Determine the [x, y] coordinate at the center of the cell enclosing the given text.  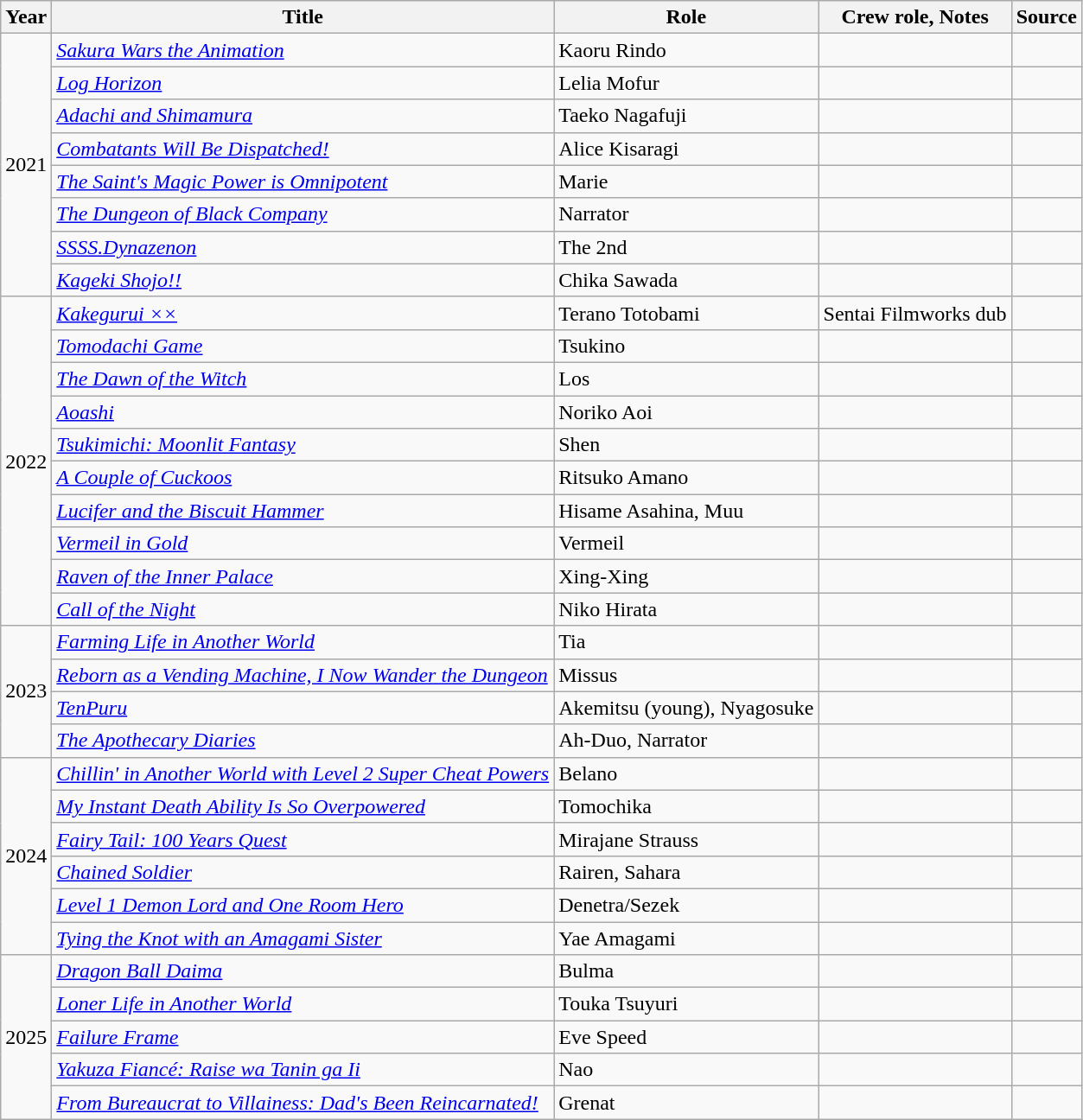
Adachi and Shimamura [303, 116]
Farming Life in Another World [303, 642]
Vermeil in Gold [303, 544]
Akemitsu (young), Nyagosuke [686, 708]
Vermeil [686, 544]
2023 [26, 691]
A Couple of Cuckoos [303, 478]
Ritsuko Amano [686, 478]
The Dawn of the Witch [303, 379]
Denetra/Sezek [686, 905]
Yakuza Fiancé: Raise wa Tanin ga Ii [303, 1070]
Dragon Ball Daima [303, 971]
Title [303, 17]
Alice Kisaragi [686, 149]
Rairen, Sahara [686, 872]
Chained Soldier [303, 872]
Level 1 Demon Lord and One Room Hero [303, 905]
Yae Amagami [686, 938]
Kaoru Rindo [686, 50]
My Instant Death Ability Is So Overpowered [303, 806]
Hisame Asahina, Muu [686, 511]
Terano Totobami [686, 313]
2024 [26, 856]
Source [1046, 17]
Tsukino [686, 346]
Chillin' in Another World with Level 2 Super Cheat Powers [303, 773]
Kakegurui ×× [303, 313]
Failure Frame [303, 1037]
Kageki Shojo!! [303, 280]
Raven of the Inner Palace [303, 576]
Los [686, 379]
From Bureaucrat to Villainess: Dad's Been Reincarnated! [303, 1103]
2022 [26, 461]
Lucifer and the Biscuit Hammer [303, 511]
SSSS.Dynazenon [303, 247]
Sentai Filmworks dub [914, 313]
Log Horizon [303, 83]
The Saint's Magic Power is Omnipotent [303, 181]
Missus [686, 675]
Year [26, 17]
Ah-Duo, Narrator [686, 741]
Mirajane Strauss [686, 839]
Reborn as a Vending Machine, I Now Wander the Dungeon [303, 675]
Role [686, 17]
2025 [26, 1037]
Call of the Night [303, 609]
Sakura Wars the Animation [303, 50]
Nao [686, 1070]
Chika Sawada [686, 280]
Shen [686, 445]
The Apothecary Diaries [303, 741]
Narrator [686, 214]
Noriko Aoi [686, 412]
Xing-Xing [686, 576]
Bulma [686, 971]
The 2nd [686, 247]
Touka Tsuyuri [686, 1004]
Tomochika [686, 806]
Taeko Nagafuji [686, 116]
Marie [686, 181]
Fairy Tail: 100 Years Quest [303, 839]
Aoashi [303, 412]
Grenat [686, 1103]
Tying the Knot with an Amagami Sister [303, 938]
Tomodachi Game [303, 346]
2021 [26, 165]
Eve Speed [686, 1037]
Loner Life in Another World [303, 1004]
Belano [686, 773]
TenPuru [303, 708]
Tia [686, 642]
Combatants Will Be Dispatched! [303, 149]
Tsukimichi: Moonlit Fantasy [303, 445]
Niko Hirata [686, 609]
The Dungeon of Black Company [303, 214]
Crew role, Notes [914, 17]
Lelia Mofur [686, 83]
